Return [x, y] of the center of cell containing provided text 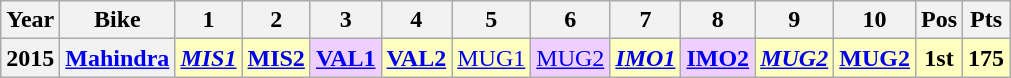
5 [492, 20]
2015 [30, 58]
MIS2 [276, 58]
4 [416, 20]
IMO2 [718, 58]
8 [718, 20]
Pts [986, 20]
2 [276, 20]
Year [30, 20]
1st [938, 58]
Pos [938, 20]
MIS1 [208, 58]
10 [875, 20]
VAL2 [416, 58]
175 [986, 58]
9 [794, 20]
IMO1 [646, 58]
MUG1 [492, 58]
7 [646, 20]
6 [570, 20]
Mahindra [118, 58]
Bike [118, 20]
1 [208, 20]
VAL1 [346, 58]
3 [346, 20]
